Return (X, Y) of the center of cell containing provided text 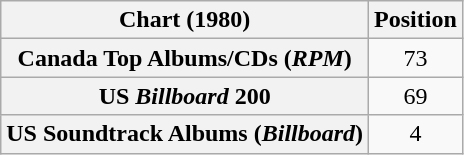
US Soundtrack Albums (Billboard) (185, 134)
Canada Top Albums/CDs (RPM) (185, 58)
69 (416, 96)
Chart (1980) (185, 20)
Position (416, 20)
US Billboard 200 (185, 96)
4 (416, 134)
73 (416, 58)
